Determine the [X, Y] coordinate at the center of the cell enclosing the given text.  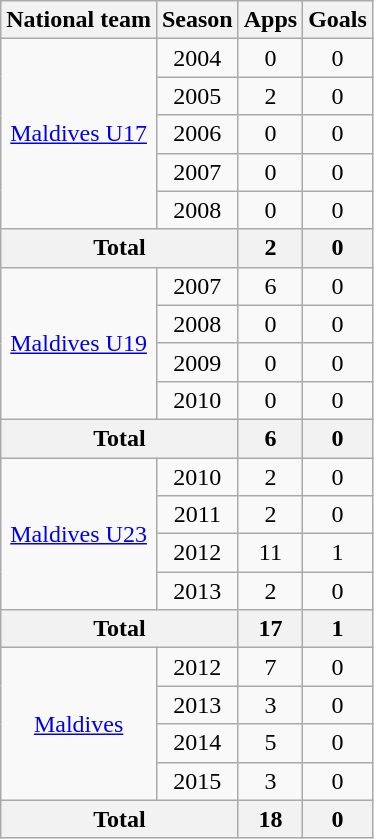
5 [270, 743]
Goals [338, 20]
17 [270, 629]
2004 [197, 58]
2005 [197, 96]
2014 [197, 743]
11 [270, 553]
Maldives U19 [79, 343]
7 [270, 667]
National team [79, 20]
Season [197, 20]
2006 [197, 134]
2009 [197, 362]
Maldives [79, 724]
Maldives U17 [79, 134]
Maldives U23 [79, 534]
18 [270, 819]
Apps [270, 20]
2011 [197, 515]
2015 [197, 781]
